Return the [X, Y] coordinate for the center point of the cell that contains the specified text.  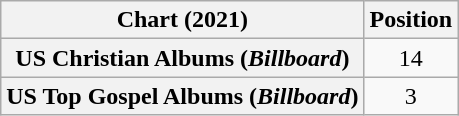
US Christian Albums (Billboard) [182, 58]
3 [411, 96]
14 [411, 58]
US Top Gospel Albums (Billboard) [182, 96]
Position [411, 20]
Chart (2021) [182, 20]
